Locate the cell with the specified text and output its [X, Y] center coordinate. 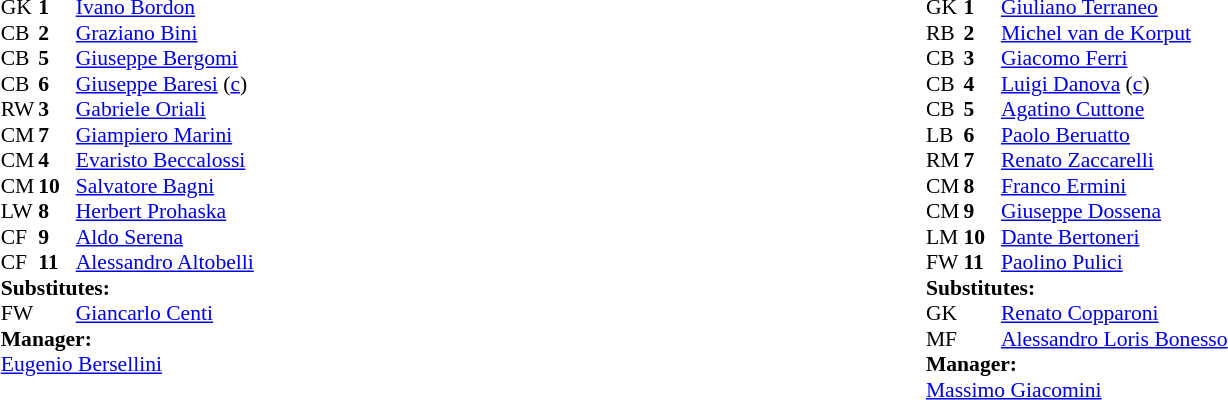
Agatino Cuttone [1114, 109]
GK [945, 313]
Graziano Bini [165, 33]
LB [945, 135]
Aldo Serena [165, 237]
Giampiero Marini [165, 135]
Renato Zaccarelli [1114, 161]
Franco Ermini [1114, 186]
Giuseppe Bergomi [165, 59]
Giancarlo Centi [165, 313]
Paolino Pulici [1114, 263]
Giuseppe Baresi (c) [165, 84]
RB [945, 33]
Alessandro Altobelli [165, 263]
Renato Copparoni [1114, 313]
LW [20, 211]
RW [20, 109]
Michel van de Korput [1114, 33]
Evaristo Beccalossi [165, 161]
Paolo Beruatto [1114, 135]
Eugenio Bersellini [128, 365]
Salvatore Bagni [165, 186]
Herbert Prohaska [165, 211]
LM [945, 237]
Luigi Danova (c) [1114, 84]
Gabriele Oriali [165, 109]
MF [945, 339]
Giuseppe Dossena [1114, 211]
Dante Bertoneri [1114, 237]
Giacomo Ferri [1114, 59]
Alessandro Loris Bonesso [1114, 339]
RM [945, 161]
